Pinpoint the cell where the given text exists, returning its (X, Y) midpoint coordinate. 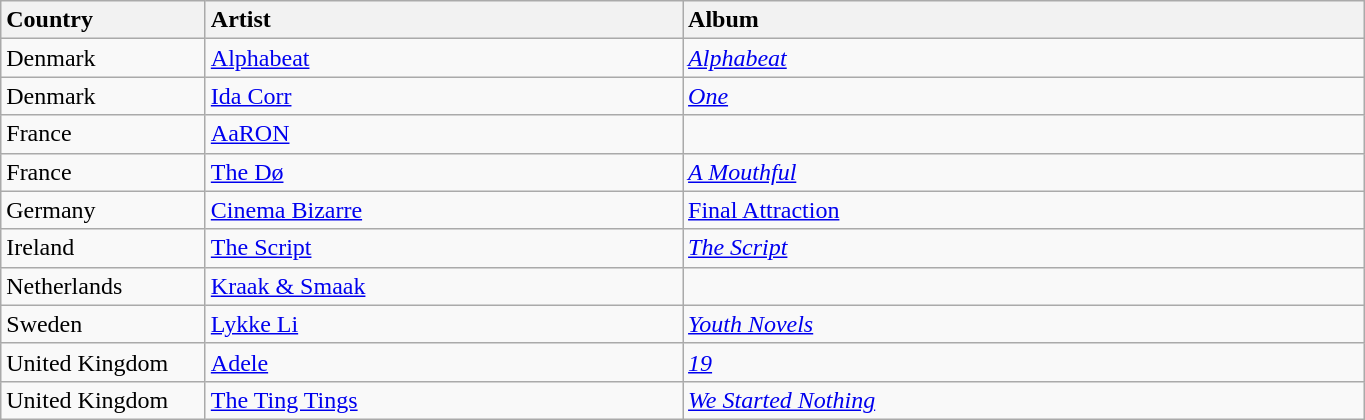
Youth Novels (1024, 324)
Artist (444, 20)
AaRON (444, 134)
Country (104, 20)
We Started Nothing (1024, 400)
19 (1024, 362)
The Dø (444, 172)
Lykke Li (444, 324)
Sweden (104, 324)
Ireland (104, 248)
One (1024, 96)
Final Attraction (1024, 210)
Cinema Bizarre (444, 210)
Germany (104, 210)
Album (1024, 20)
Adele (444, 362)
Netherlands (104, 286)
The Ting Tings (444, 400)
Ida Corr (444, 96)
A Mouthful (1024, 172)
Kraak & Smaak (444, 286)
